From the cell containing the given text, extract its center point as (X, Y) coordinate. 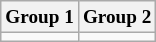
Group 2 (117, 17)
Group 1 (40, 17)
